Determine the (X, Y) coordinate at the center of the cell enclosing the given text.  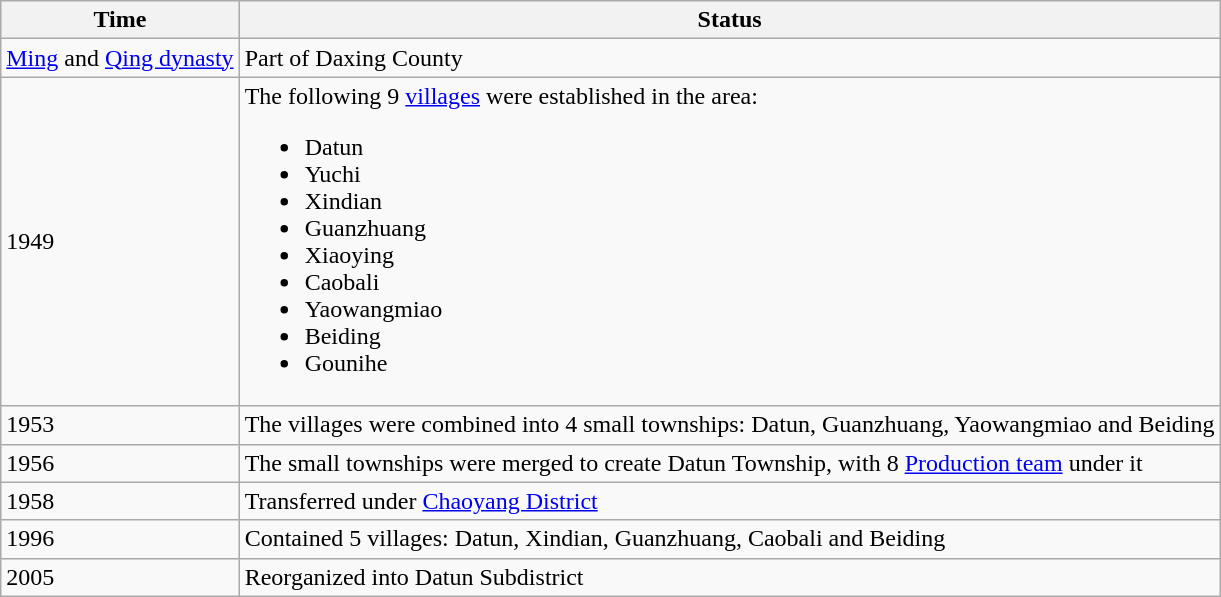
Transferred under Chaoyang District (730, 501)
The small townships were merged to create Datun Township, with 8 Production team under it (730, 463)
Ming and Qing dynasty (120, 58)
Status (730, 20)
The villages were combined into 4 small townships: Datun, Guanzhuang, Yaowangmiao and Beiding (730, 425)
1953 (120, 425)
1958 (120, 501)
Contained 5 villages: Datun, Xindian, Guanzhuang, Caobali and Beiding (730, 539)
Reorganized into Datun Subdistrict (730, 577)
1996 (120, 539)
Time (120, 20)
1949 (120, 242)
1956 (120, 463)
The following 9 villages were established in the area:DatunYuchiXindianGuanzhuangXiaoyingCaobaliYaowangmiaoBeidingGounihe (730, 242)
Part of Daxing County (730, 58)
2005 (120, 577)
